Determine the [x, y] coordinate at the center of the cell enclosing the given text.  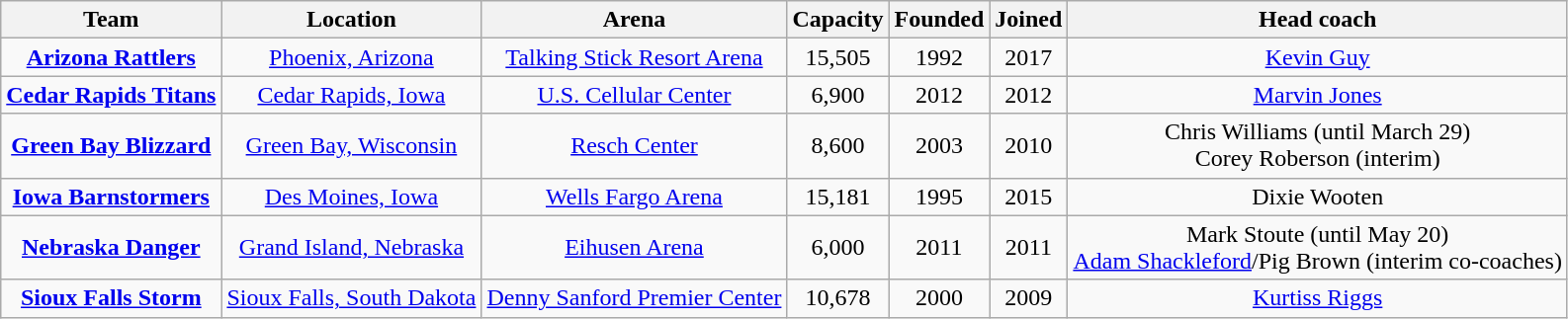
Sioux Falls Storm [111, 298]
1995 [939, 197]
Wells Fargo Arena [635, 197]
2015 [1028, 197]
Joined [1028, 20]
Cedar Rapids, Iowa [352, 95]
Talking Stick Resort Arena [635, 57]
10,678 [838, 298]
2017 [1028, 57]
15,181 [838, 197]
Cedar Rapids Titans [111, 95]
8,600 [838, 146]
Chris Williams (until March 29)Corey Roberson (interim) [1318, 146]
Head coach [1318, 20]
Kurtiss Riggs [1318, 298]
6,000 [838, 247]
Dixie Wooten [1318, 197]
2003 [939, 146]
1992 [939, 57]
Team [111, 20]
Green Bay Blizzard [111, 146]
Phoenix, Arizona [352, 57]
Nebraska Danger [111, 247]
Founded [939, 20]
Des Moines, Iowa [352, 197]
Green Bay, Wisconsin [352, 146]
15,505 [838, 57]
Denny Sanford Premier Center [635, 298]
2009 [1028, 298]
Eihusen Arena [635, 247]
Sioux Falls, South Dakota [352, 298]
U.S. Cellular Center [635, 95]
Iowa Barnstormers [111, 197]
Arizona Rattlers [111, 57]
6,900 [838, 95]
Arena [635, 20]
Marvin Jones [1318, 95]
Location [352, 20]
Grand Island, Nebraska [352, 247]
2010 [1028, 146]
Mark Stoute (until May 20)Adam Shackleford/Pig Brown (interim co-coaches) [1318, 247]
2000 [939, 298]
Kevin Guy [1318, 57]
Capacity [838, 20]
Resch Center [635, 146]
